Extract the (x, y) coordinate from the center of the cell holding the provided text.  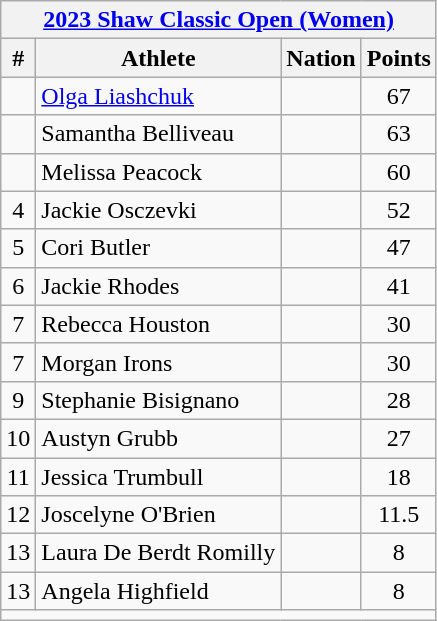
Nation (321, 58)
41 (398, 286)
18 (398, 477)
Angela Highfield (158, 591)
12 (18, 515)
47 (398, 248)
Athlete (158, 58)
Melissa Peacock (158, 172)
6 (18, 286)
Laura De Berdt Romilly (158, 553)
# (18, 58)
Joscelyne O'Brien (158, 515)
Samantha Belliveau (158, 134)
11 (18, 477)
63 (398, 134)
Austyn Grubb (158, 438)
Olga Liashchuk (158, 96)
60 (398, 172)
Jackie Rhodes (158, 286)
11.5 (398, 515)
9 (18, 400)
4 (18, 210)
5 (18, 248)
Jessica Trumbull (158, 477)
2023 Shaw Classic Open (Women) (219, 20)
10 (18, 438)
52 (398, 210)
28 (398, 400)
Stephanie Bisignano (158, 400)
Cori Butler (158, 248)
67 (398, 96)
27 (398, 438)
Jackie Osczevki (158, 210)
Morgan Irons (158, 362)
Points (398, 58)
Rebecca Houston (158, 324)
